Scan for the cell matching the given text and deliver its [x, y] coordinate at center. 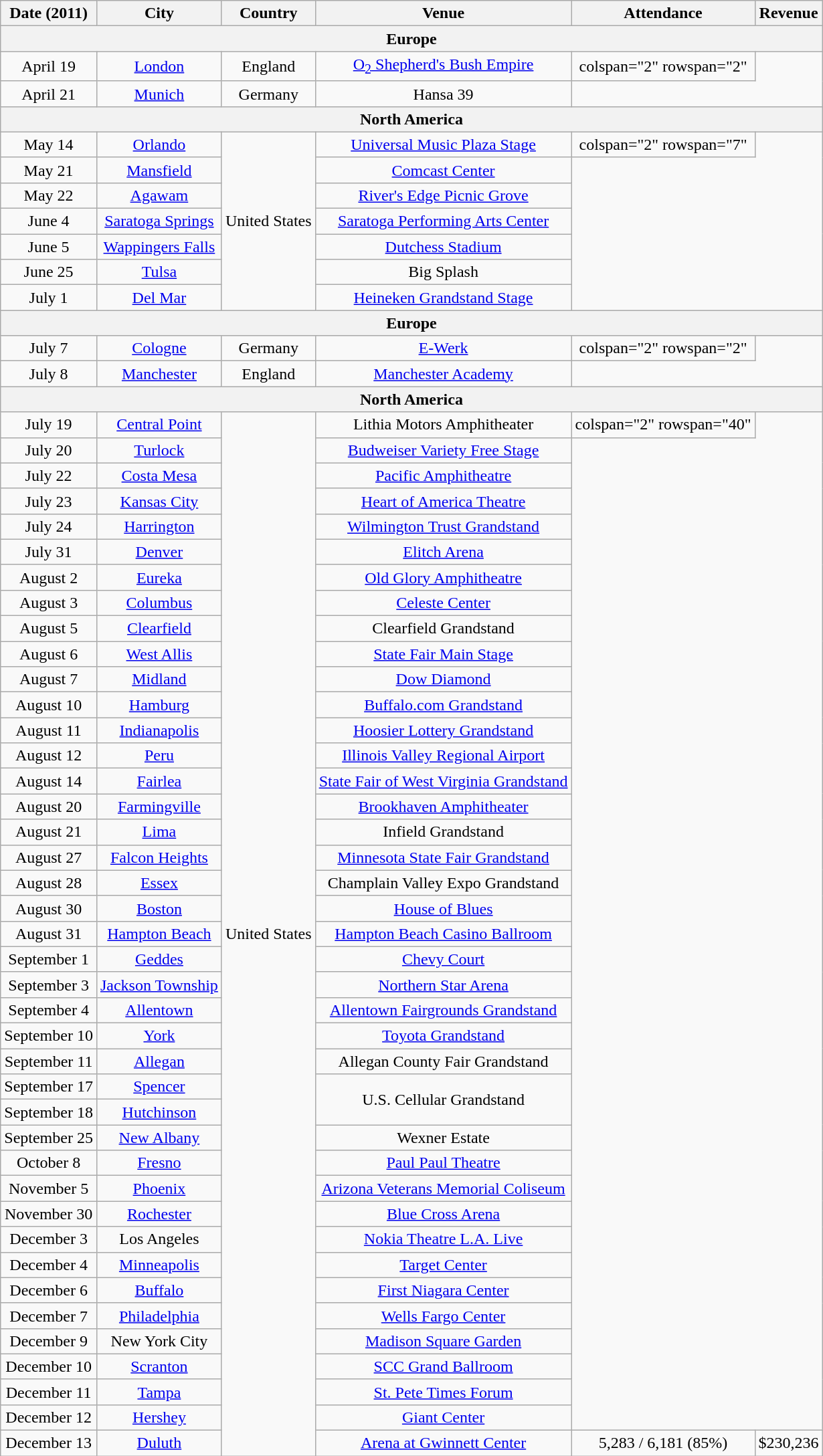
Denver [159, 552]
Arizona Veterans Memorial Coliseum [443, 1188]
Clearfield [159, 629]
Rochester [159, 1214]
Orlando [159, 144]
Hoosier Lottery Grandstand [443, 730]
Blue Cross Arena [443, 1214]
Philadelphia [159, 1316]
Jackson Township [159, 984]
August 3 [49, 603]
Elitch Arena [443, 552]
Madison Square Garden [443, 1341]
Del Mar [159, 298]
colspan="2" rowspan="40" [663, 425]
April 19 [49, 66]
SCC Grand Ballroom [443, 1366]
Boston [159, 908]
Clearfield Grandstand [443, 629]
Allentown Fairgrounds Grandstand [443, 1010]
Columbus [159, 603]
York [159, 1036]
Fresno [159, 1163]
August 21 [49, 832]
Heineken Grandstand Stage [443, 298]
Dow Diamond [443, 680]
Big Splash [443, 272]
Arena at Gwinnett Center [443, 1443]
Agawam [159, 195]
July 24 [49, 526]
Minnesota State Fair Grandstand [443, 857]
July 22 [49, 476]
Venue [443, 13]
August 11 [49, 730]
Geddes [159, 959]
Spencer [159, 1087]
June 4 [49, 221]
Heart of America Theatre [443, 501]
Midland [159, 680]
Target Center [443, 1265]
April 21 [49, 94]
Lima [159, 832]
Hutchinson [159, 1112]
September 18 [49, 1112]
December 10 [49, 1366]
July 31 [49, 552]
Los Angeles [159, 1239]
Essex [159, 883]
O2 Shepherd's Bush Empire [443, 66]
E-Werk [443, 348]
Country [268, 13]
May 22 [49, 195]
Manchester Academy [443, 374]
August 12 [49, 756]
City [159, 13]
August 14 [49, 781]
$230,236 [788, 1443]
June 25 [49, 272]
Buffalo.com Grandstand [443, 705]
Farmingville [159, 807]
September 3 [49, 984]
Old Glory Amphitheatre [443, 577]
August 5 [49, 629]
August 28 [49, 883]
Turlock [159, 450]
Buffalo [159, 1290]
Duluth [159, 1443]
Mansfield [159, 170]
Phoenix [159, 1188]
Central Point [159, 425]
Toyota Grandstand [443, 1036]
New Albany [159, 1138]
Date (2011) [49, 13]
State Fair Main Stage [443, 654]
Hampton Beach [159, 934]
Wells Fargo Center [443, 1316]
Celeste Center [443, 603]
June 5 [49, 247]
December 6 [49, 1290]
Indianapolis [159, 730]
Scranton [159, 1366]
December 4 [49, 1265]
August 7 [49, 680]
State Fair of West Virginia Grandstand [443, 781]
Peru [159, 756]
Dutchess Stadium [443, 247]
September 10 [49, 1036]
Minneapolis [159, 1265]
Hampton Beach Casino Ballroom [443, 934]
Tampa [159, 1392]
December 7 [49, 1316]
Universal Music Plaza Stage [443, 144]
Fairlea [159, 781]
Giant Center [443, 1417]
August 6 [49, 654]
Saratoga Springs [159, 221]
Comcast Center [443, 170]
New York City [159, 1341]
July 20 [49, 450]
July 7 [49, 348]
Illinois Valley Regional Airport [443, 756]
August 31 [49, 934]
August 20 [49, 807]
August 27 [49, 857]
December 11 [49, 1392]
Wexner Estate [443, 1138]
Budweiser Variety Free Stage [443, 450]
September 4 [49, 1010]
September 17 [49, 1087]
colspan="2" rowspan="7" [663, 144]
Hamburg [159, 705]
Chevy Court [443, 959]
October 8 [49, 1163]
West Allis [159, 654]
Northern Star Arena [443, 984]
Saratoga Performing Arts Center [443, 221]
Wappingers Falls [159, 247]
Cologne [159, 348]
First Niagara Center [443, 1290]
November 30 [49, 1214]
Nokia Theatre L.A. Live [443, 1239]
Costa Mesa [159, 476]
U.S. Cellular Grandstand [443, 1100]
December 13 [49, 1443]
Lithia Motors Amphitheater [443, 425]
Champlain Valley Expo Grandstand [443, 883]
5,283 / 6,181 (85%) [663, 1443]
Allegan County Fair Grandstand [443, 1061]
Falcon Heights [159, 857]
September 11 [49, 1061]
Manchester [159, 374]
Eureka [159, 577]
Hershey [159, 1417]
July 19 [49, 425]
May 21 [49, 170]
December 12 [49, 1417]
September 1 [49, 959]
Attendance [663, 13]
River's Edge Picnic Grove [443, 195]
House of Blues [443, 908]
Infield Grandstand [443, 832]
Harrington [159, 526]
August 2 [49, 577]
September 25 [49, 1138]
August 30 [49, 908]
May 14 [49, 144]
Munich [159, 94]
July 8 [49, 374]
Wilmington Trust Grandstand [443, 526]
July 23 [49, 501]
December 9 [49, 1341]
Paul Paul Theatre [443, 1163]
July 1 [49, 298]
Allegan [159, 1061]
Allentown [159, 1010]
Brookhaven Amphitheater [443, 807]
November 5 [49, 1188]
London [159, 66]
Tulsa [159, 272]
St. Pete Times Forum [443, 1392]
December 3 [49, 1239]
Pacific Amphitheatre [443, 476]
August 10 [49, 705]
Hansa 39 [443, 94]
Kansas City [159, 501]
Revenue [788, 13]
